Pinpoint the cell where the given text exists, returning its (x, y) midpoint coordinate. 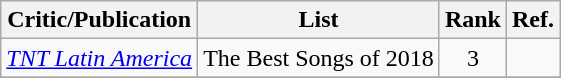
Rank (472, 20)
Critic/Publication (100, 20)
The Best Songs of 2018 (319, 58)
TNT Latin America (100, 58)
3 (472, 58)
List (319, 20)
Ref. (532, 20)
